Output the [X, Y] coordinate of the center of the cell containing the given text.  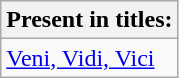
Present in titles: [90, 20]
Veni, Vidi, Vici [90, 58]
